Detect which cell encompasses the target text, then output its [X, Y] center coordinate. 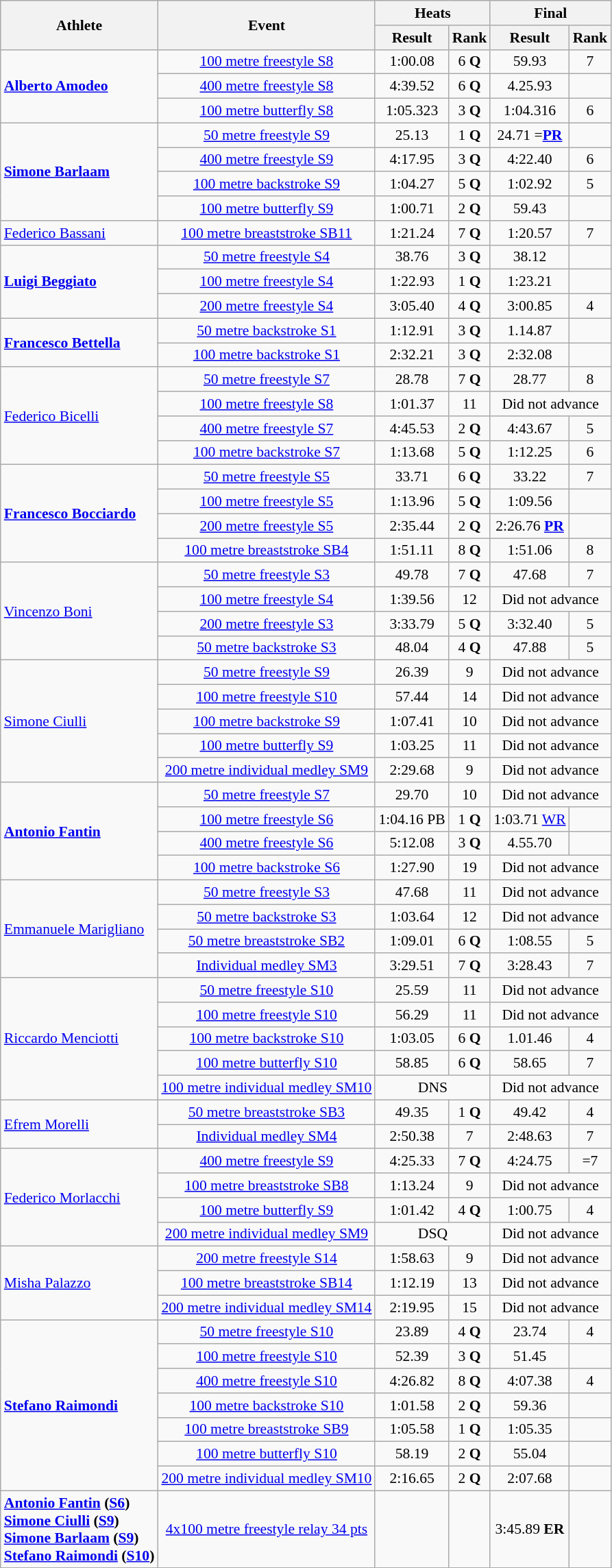
50 metre breaststroke SB3 [266, 1112]
1:01.58 [411, 1406]
Antonio Fantin (S6)Simone Ciulli (S9)Simone Barlaam (S9) Stefano Raimondi (S10) [79, 1529]
DSQ [432, 1234]
2:26.76 PR [529, 526]
3:28.43 [529, 966]
400 metre freestyle S7 [266, 429]
4:39.52 [411, 86]
DNS [432, 1088]
24.71 =PR [529, 135]
4:45.53 [411, 429]
58.65 [529, 1063]
56.29 [411, 1015]
3:00.85 [529, 306]
100 metre backstroke S6 [266, 868]
1:27.90 [411, 868]
Federico Bicelli [79, 416]
1:05.35 [529, 1430]
2:32.21 [411, 355]
Francesco Bettella [79, 343]
4.55.70 [529, 843]
1:23.21 [529, 282]
1:07.41 [411, 721]
58.85 [411, 1063]
100 metre backstroke S1 [266, 355]
Misha Palazzo [79, 1283]
1:03.64 [411, 917]
50 metre backstroke S1 [266, 330]
51.45 [529, 1357]
1:51.11 [411, 551]
1:04.316 [529, 111]
1:03.25 [411, 746]
100 metre breaststroke SB14 [266, 1283]
3:32.40 [529, 624]
1:03.71 WR [529, 819]
100 metre breaststroke SB11 [266, 233]
Event [266, 25]
23.89 [411, 1332]
1:04.27 [411, 184]
1:05.323 [411, 111]
1:58.63 [411, 1259]
Efrem Morelli [79, 1124]
4:25.33 [411, 1161]
59.93 [529, 62]
Simone Barlaam [79, 171]
33.71 [411, 477]
1:00.08 [411, 62]
2:35.44 [411, 526]
38.76 [411, 257]
Federico Bassani [79, 233]
200 metre freestyle S4 [266, 306]
4.25.93 [529, 86]
Francesco Bocciardo [79, 514]
49.78 [411, 575]
28.78 [411, 380]
Individual medley SM4 [266, 1137]
1:09.56 [529, 502]
1:09.01 [411, 941]
1:22.93 [411, 282]
52.39 [411, 1357]
3:29.51 [411, 966]
29.70 [411, 795]
1:13.96 [411, 502]
13 [470, 1283]
100 metre backstroke S7 [266, 453]
1:13.24 [411, 1185]
1:02.92 [529, 184]
15 [470, 1307]
100 metre breaststroke SB4 [266, 551]
100 metre breaststroke SB9 [266, 1430]
1:08.55 [529, 941]
200 metre individual medley SM10 [266, 1479]
400 metre freestyle S6 [266, 843]
=7 [591, 1161]
49.35 [411, 1112]
4:17.95 [411, 160]
2:19.95 [411, 1307]
3:05.40 [411, 306]
400 metre freestyle S10 [266, 1381]
55.04 [529, 1454]
1:20.57 [529, 233]
25.13 [411, 135]
4:26.82 [411, 1381]
1:12.91 [411, 330]
1:39.56 [411, 599]
1:13.68 [411, 453]
33.22 [529, 477]
Stefano Raimondi [79, 1406]
100 metre breaststroke SB8 [266, 1185]
26.39 [411, 673]
200 metre freestyle S14 [266, 1259]
58.19 [411, 1454]
1:01.42 [411, 1210]
2:29.68 [411, 771]
Federico Morlacchi [79, 1198]
100 metre butterfly S8 [266, 111]
4:24.75 [529, 1161]
1:21.24 [411, 233]
1.01.46 [529, 1039]
50 metre breaststroke SB2 [266, 941]
28.77 [529, 380]
400 metre freestyle S8 [266, 86]
1:12.25 [529, 453]
Luigi Beggiato [79, 281]
49.42 [529, 1112]
Alberto Amodeo [79, 86]
4:07.38 [529, 1381]
Riccardo Menciotti [79, 1039]
Vincenzo Boni [79, 612]
2:48.63 [529, 1137]
25.59 [411, 990]
1:05.58 [411, 1430]
47.88 [529, 648]
1:01.37 [411, 404]
100 metre freestyle S6 [266, 819]
1:12.19 [411, 1283]
19 [470, 868]
50 metre freestyle S4 [266, 257]
Heats [432, 13]
38.12 [529, 257]
59.36 [529, 1406]
Athlete [79, 25]
1:00.71 [411, 208]
2:50.38 [411, 1137]
200 metre freestyle S5 [266, 526]
4x100 metre freestyle relay 34 pts [266, 1529]
Emmanuele Marigliano [79, 929]
14 [470, 697]
57.44 [411, 697]
1:04.16 PB [411, 819]
100 metre individual medley SM10 [266, 1088]
48.04 [411, 648]
100 metre freestyle S5 [266, 502]
1:03.05 [411, 1039]
4:43.67 [529, 429]
5:12.08 [411, 843]
3:45.89 ER [529, 1529]
50 metre freestyle S5 [266, 477]
23.74 [529, 1332]
Antonio Fantin [79, 831]
59.43 [529, 208]
1.14.87 [529, 330]
1:51.06 [529, 551]
2:32.08 [529, 355]
200 metre individual medley SM14 [266, 1307]
Individual medley SM3 [266, 966]
4:22.40 [529, 160]
Simone Ciulli [79, 721]
3:33.79 [411, 624]
2:16.65 [411, 1479]
1:00.75 [529, 1210]
2:07.68 [529, 1479]
200 metre freestyle S3 [266, 624]
Final [550, 13]
